Identify which cell holds the provided text, then report its (X, Y) central coordinate. 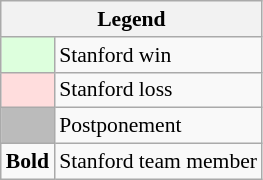
Legend (132, 19)
Stanford loss (158, 90)
Bold (28, 162)
Stanford win (158, 55)
Stanford team member (158, 162)
Postponement (158, 126)
